For the text-containing cell, return its midpoint in (X, Y) coordinate format. 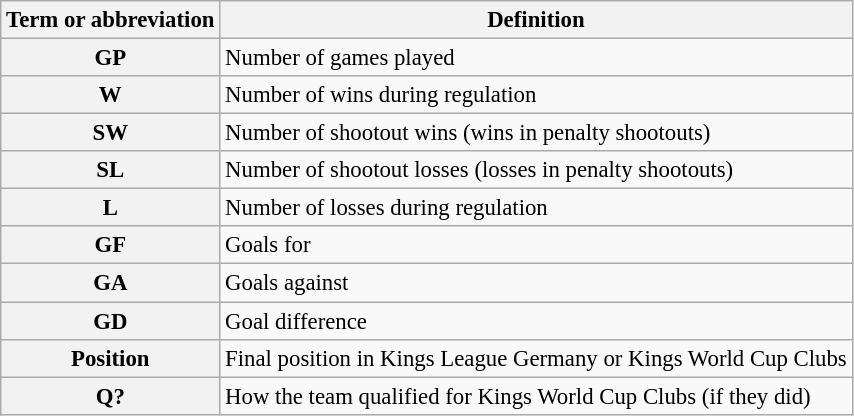
Goal difference (536, 321)
Number of shootout losses (losses in penalty shootouts) (536, 170)
Number of shootout wins (wins in penalty shootouts) (536, 133)
W (110, 95)
L (110, 208)
Term or abbreviation (110, 20)
Number of games played (536, 58)
Position (110, 358)
SW (110, 133)
Number of wins during regulation (536, 95)
GP (110, 58)
Definition (536, 20)
Goals for (536, 245)
GD (110, 321)
Q? (110, 396)
SL (110, 170)
GF (110, 245)
How the team qualified for Kings World Cup Clubs (if they did) (536, 396)
Final position in Kings League Germany or Kings World Cup Clubs (536, 358)
Goals against (536, 283)
Number of losses during regulation (536, 208)
GA (110, 283)
